For the text-containing cell, return its midpoint in [X, Y] coordinate format. 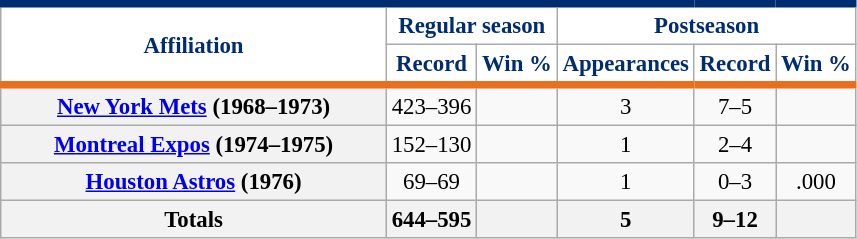
3 [626, 106]
644–595 [431, 220]
0–3 [734, 182]
2–4 [734, 145]
Montreal Expos (1974–1975) [194, 145]
9–12 [734, 220]
Affiliation [194, 44]
Houston Astros (1976) [194, 182]
7–5 [734, 106]
423–396 [431, 106]
.000 [816, 182]
New York Mets (1968–1973) [194, 106]
5 [626, 220]
69–69 [431, 182]
152–130 [431, 145]
Totals [194, 220]
Postseason [706, 24]
Regular season [472, 24]
Appearances [626, 66]
